Scan for the cell matching the given text and deliver its [X, Y] coordinate at center. 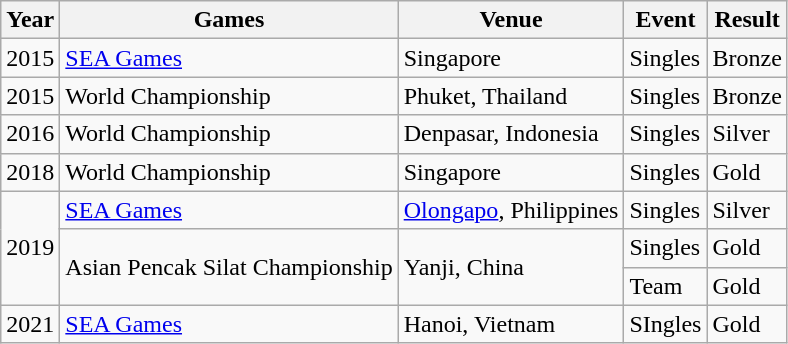
Denpasar, Indonesia [511, 134]
Result [747, 20]
SIngles [666, 324]
Hanoi, Vietnam [511, 324]
Games [229, 20]
2018 [30, 172]
Phuket, Thailand [511, 96]
Year [30, 20]
Event [666, 20]
Team [666, 286]
Asian Pencak Silat Championship [229, 267]
2016 [30, 134]
Venue [511, 20]
Olongapo, Philippines [511, 210]
2021 [30, 324]
Yanji, China [511, 267]
2019 [30, 248]
